Return the [X, Y] coordinate for the center point of the cell that contains the specified text.  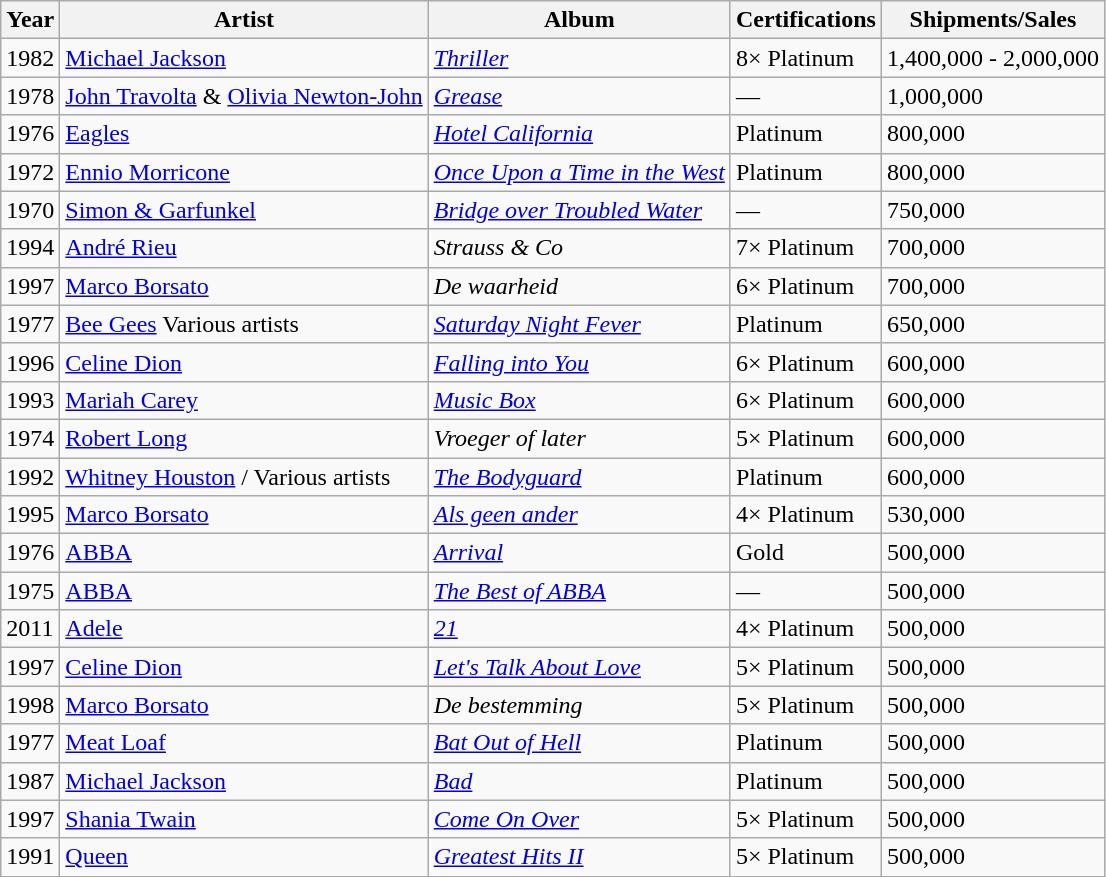
1972 [30, 172]
Let's Talk About Love [579, 667]
André Rieu [244, 248]
1996 [30, 362]
Artist [244, 20]
Arrival [579, 553]
650,000 [992, 324]
21 [579, 629]
Bat Out of Hell [579, 743]
Thriller [579, 58]
Hotel California [579, 134]
1987 [30, 781]
7× Platinum [806, 248]
2011 [30, 629]
Gold [806, 553]
Meat Loaf [244, 743]
Whitney Houston / Various artists [244, 477]
Album [579, 20]
Year [30, 20]
1970 [30, 210]
Come On Over [579, 819]
Eagles [244, 134]
Strauss & Co [579, 248]
The Best of ABBA [579, 591]
1993 [30, 400]
1978 [30, 96]
Certifications [806, 20]
Adele [244, 629]
Saturday Night Fever [579, 324]
De waarheid [579, 286]
1974 [30, 438]
Shipments/Sales [992, 20]
1991 [30, 857]
1992 [30, 477]
Als geen ander [579, 515]
Greatest Hits II [579, 857]
Bee Gees Various artists [244, 324]
De bestemming [579, 705]
Once Upon a Time in the West [579, 172]
8× Platinum [806, 58]
The Bodyguard [579, 477]
Bridge over Troubled Water [579, 210]
1,400,000 - 2,000,000 [992, 58]
John Travolta & Olivia Newton-John [244, 96]
Falling into You [579, 362]
Bad [579, 781]
1982 [30, 58]
Robert Long [244, 438]
Mariah Carey [244, 400]
Simon & Garfunkel [244, 210]
1994 [30, 248]
750,000 [992, 210]
1998 [30, 705]
1995 [30, 515]
Music Box [579, 400]
Grease [579, 96]
1975 [30, 591]
Vroeger of later [579, 438]
Ennio Morricone [244, 172]
Queen [244, 857]
Shania Twain [244, 819]
1,000,000 [992, 96]
530,000 [992, 515]
